Locate the cell with the specified text and output its [x, y] center coordinate. 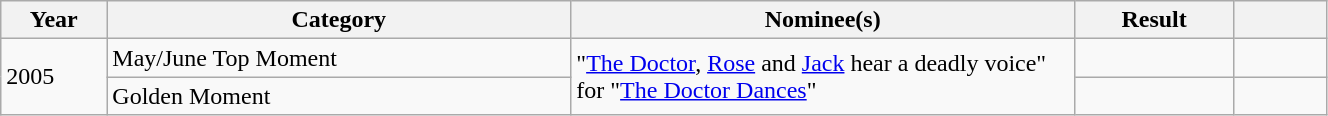
2005 [54, 77]
Result [1154, 20]
Category [339, 20]
Golden Moment [339, 96]
Year [54, 20]
Nominee(s) [823, 20]
"The Doctor, Rose and Jack hear a deadly voice" for "The Doctor Dances" [823, 77]
May/June Top Moment [339, 58]
